For the text-containing cell, return its midpoint in [X, Y] coordinate format. 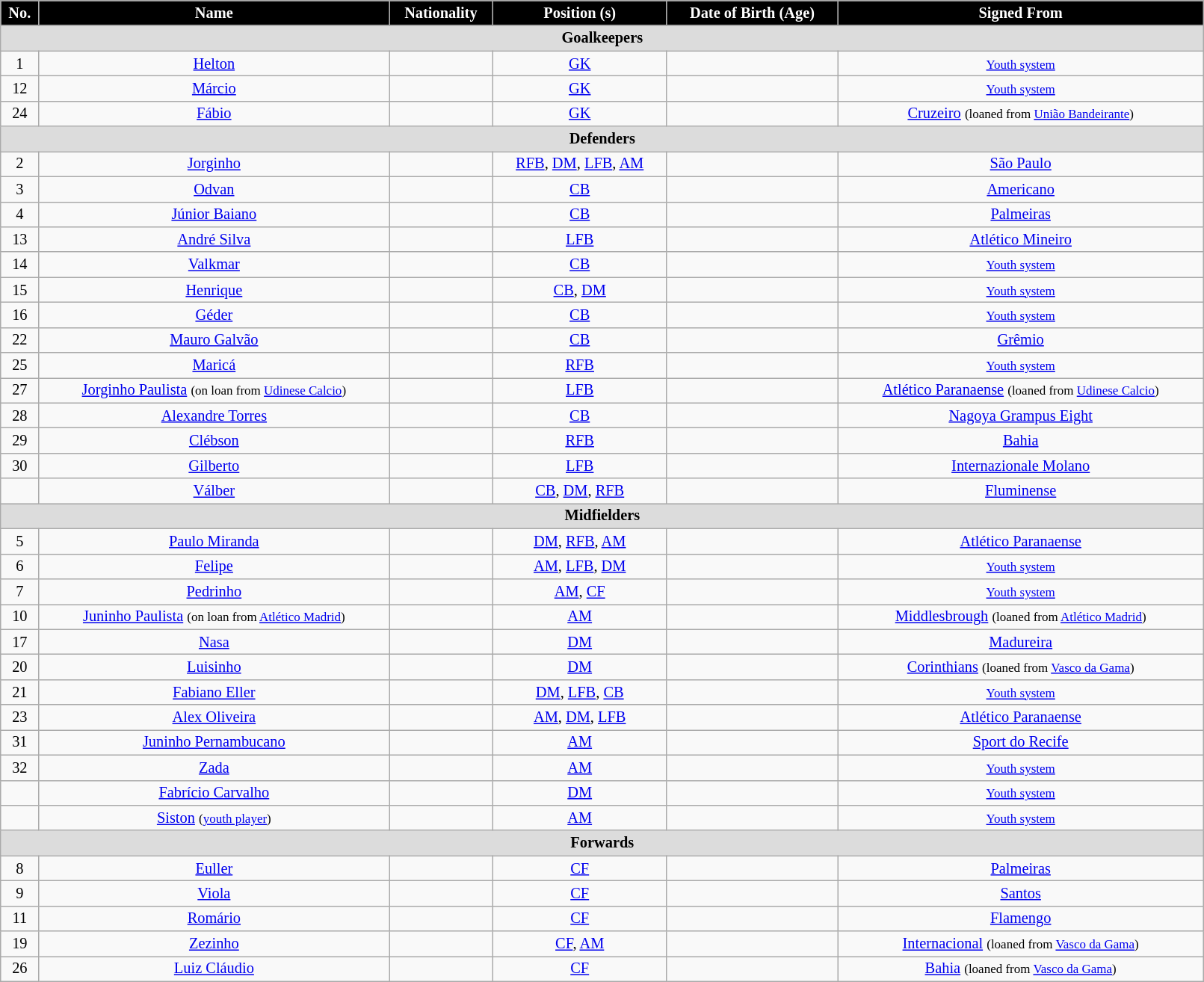
AM, CF [580, 591]
4 [19, 214]
AM, LFB, DM [580, 566]
3 [19, 189]
12 [19, 88]
Americano [1021, 189]
Atlético Mineiro [1021, 239]
11 [19, 918]
Cruzeiro (loaned from União Bandeirante) [1021, 114]
São Paulo [1021, 164]
7 [19, 591]
25 [19, 365]
Euller [214, 868]
1 [19, 64]
Clébson [214, 440]
10 [19, 617]
Date of Birth (Age) [752, 13]
Sport do Recife [1021, 742]
Defenders [602, 139]
Fluminense [1021, 491]
8 [19, 868]
CB, DM [580, 290]
Márcio [214, 88]
Fábio [214, 114]
29 [19, 440]
Fabrício Carvalho [214, 793]
Position (s) [580, 13]
Zezinho [214, 944]
Valkmar [214, 265]
DM, LFB, CB [580, 692]
Zada [214, 768]
CF, AM [580, 944]
19 [19, 944]
Forwards [602, 843]
André Silva [214, 239]
Pedrinho [214, 591]
20 [19, 667]
Géder [214, 315]
5 [19, 541]
Middlesbrough (loaned from Atlético Madrid) [1021, 617]
Jorginho [214, 164]
16 [19, 315]
Henrique [214, 290]
Jorginho Paulista (on loan from Udinese Calcio) [214, 390]
27 [19, 390]
Nationality [441, 13]
Nagoya Grampus Eight [1021, 416]
Alex Oliveira [214, 717]
Nasa [214, 642]
17 [19, 642]
Romário [214, 918]
13 [19, 239]
Felipe [214, 566]
Name [214, 13]
Internazionale Molano [1021, 466]
6 [19, 566]
Santos [1021, 893]
DM, RFB, AM [580, 541]
Luiz Cláudio [214, 969]
Odvan [214, 189]
Internacional (loaned from Vasco da Gama) [1021, 944]
Maricá [214, 365]
Bahia (loaned from Vasco da Gama) [1021, 969]
21 [19, 692]
Gilberto [214, 466]
Válber [214, 491]
14 [19, 265]
Juninho Pernambucano [214, 742]
Mauro Galvão [214, 340]
24 [19, 114]
Madureira [1021, 642]
15 [19, 290]
Helton [214, 64]
Juninho Paulista (on loan from Atlético Madrid) [214, 617]
32 [19, 768]
23 [19, 717]
Paulo Miranda [214, 541]
Corinthians (loaned from Vasco da Gama) [1021, 667]
31 [19, 742]
AM, DM, LFB [580, 717]
Fabiano Eller [214, 692]
Viola [214, 893]
22 [19, 340]
30 [19, 466]
Júnior Baiano [214, 214]
CB, DM, RFB [580, 491]
Flamengo [1021, 918]
26 [19, 969]
Siston (youth player) [214, 818]
2 [19, 164]
Luisinho [214, 667]
Bahia [1021, 440]
Goalkeepers [602, 38]
Signed From [1021, 13]
28 [19, 416]
Midfielders [602, 516]
Grêmio [1021, 340]
Atlético Paranaense (loaned from Udinese Calcio) [1021, 390]
Alexandre Torres [214, 416]
RFB, DM, LFB, AM [580, 164]
9 [19, 893]
No. [19, 13]
